Determine the [x, y] coordinate at the center of the cell enclosing the given text.  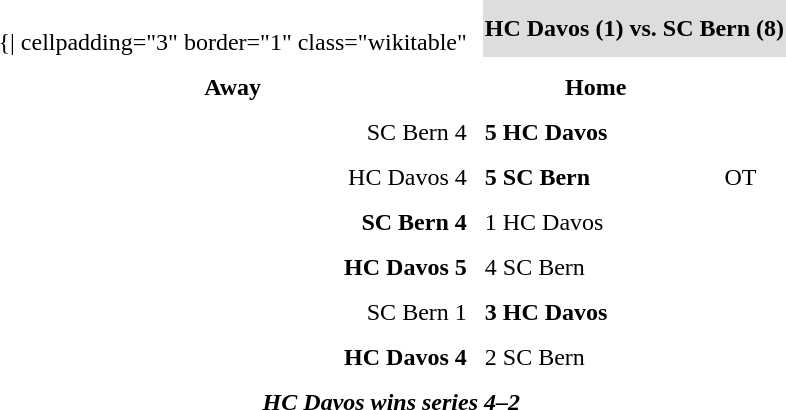
HC Davos (1) vs. SC Bern (8) [634, 28]
1 HC Davos [596, 222]
4 SC Bern [596, 267]
5 SC Bern [596, 177]
Home [596, 87]
2 SC Bern [596, 357]
OT [754, 177]
3 HC Davos [596, 312]
5 HC Davos [596, 132]
